Determine the (x, y) coordinate at the center of the cell enclosing the given text.  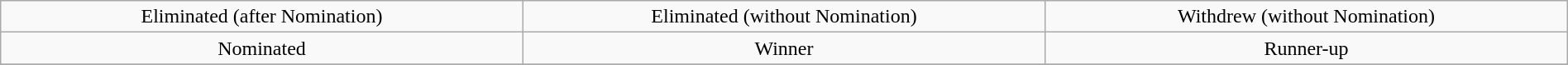
Runner-up (1307, 48)
Nominated (262, 48)
Eliminated (without Nomination) (784, 17)
Winner (784, 48)
Eliminated (after Nomination) (262, 17)
Withdrew (without Nomination) (1307, 17)
